Output the [X, Y] coordinate of the center of the cell containing the given text.  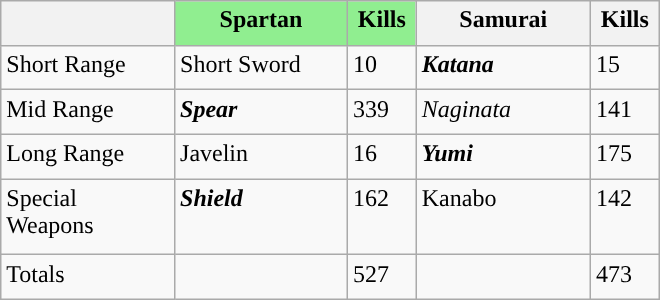
Short Sword [262, 67]
Javelin [262, 156]
15 [624, 67]
Special Weapons [88, 217]
Naginata [503, 112]
Katana [503, 67]
Samurai [503, 23]
162 [382, 217]
Mid Range [88, 112]
16 [382, 156]
Totals [88, 278]
10 [382, 67]
141 [624, 112]
473 [624, 278]
Spartan [262, 23]
175 [624, 156]
Shield [262, 217]
142 [624, 217]
Kanabo [503, 217]
Spear [262, 112]
Yumi [503, 156]
527 [382, 278]
339 [382, 112]
Short Range [88, 67]
Long Range [88, 156]
